Return the (X, Y) coordinate for the center point of the cell that contains the specified text.  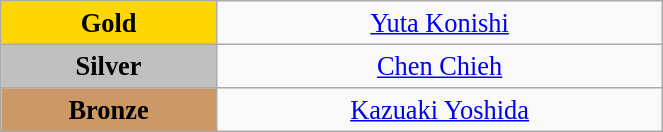
Gold (109, 22)
Bronze (109, 109)
Kazuaki Yoshida (439, 109)
Yuta Konishi (439, 22)
Silver (109, 66)
Chen Chieh (439, 66)
